Extract the [x, y] coordinate from the center of the cell holding the provided text.  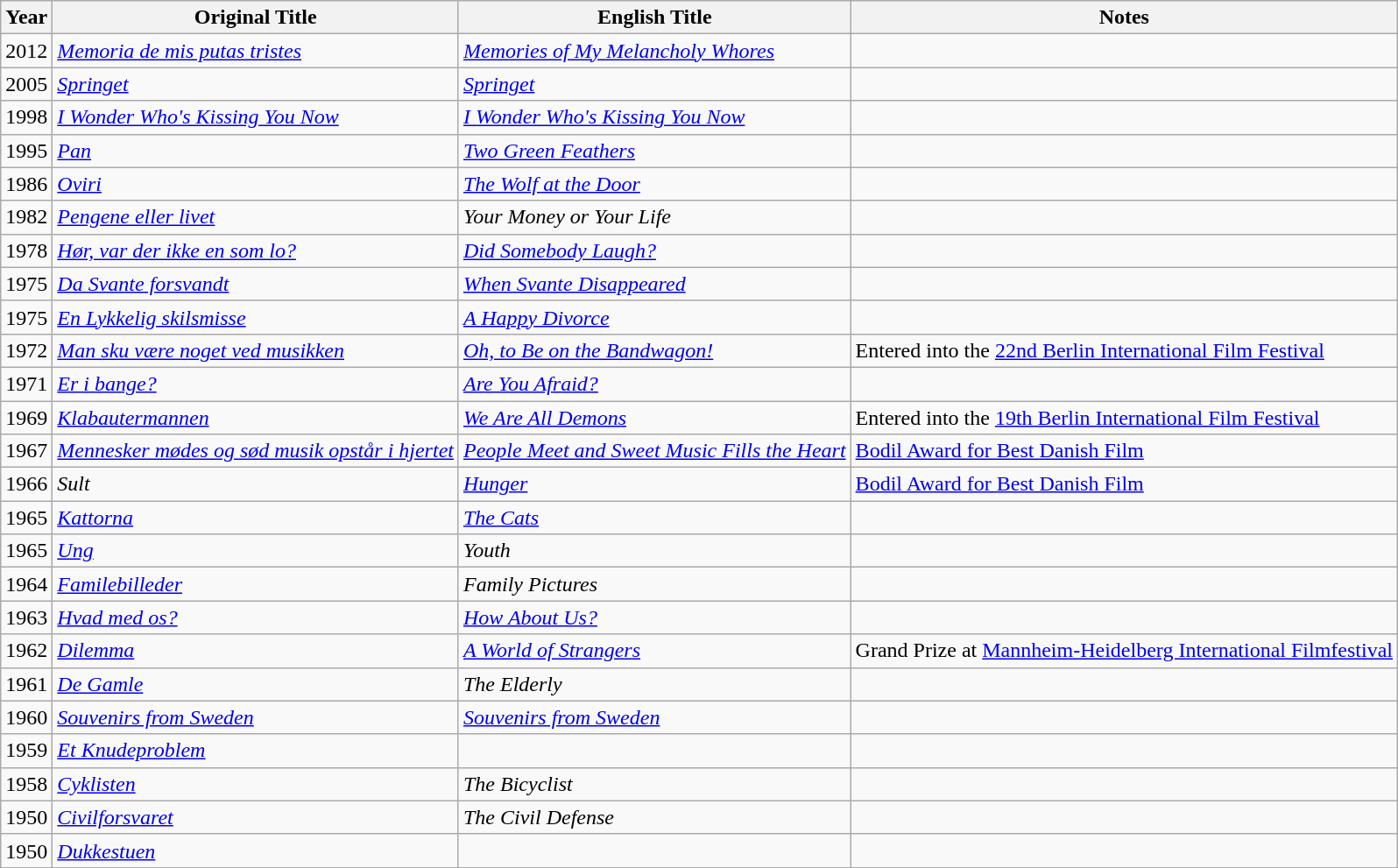
Entered into the 22nd Berlin International Film Festival [1124, 350]
Oviri [256, 184]
The Wolf at the Door [654, 184]
Did Somebody Laugh? [654, 251]
Original Title [256, 18]
1960 [26, 717]
1986 [26, 184]
Dukkestuen [256, 850]
Year [26, 18]
1959 [26, 751]
En Lykkelig skilsmisse [256, 317]
When Svante Disappeared [654, 284]
1964 [26, 584]
Notes [1124, 18]
Familebilleder [256, 584]
1967 [26, 451]
1971 [26, 384]
1961 [26, 684]
Da Svante forsvandt [256, 284]
Youth [654, 551]
Pan [256, 151]
Your Money or Your Life [654, 217]
Hvad med os? [256, 617]
Entered into the 19th Berlin International Film Festival [1124, 418]
1963 [26, 617]
A World of Strangers [654, 651]
Memories of My Melancholy Whores [654, 51]
Grand Prize at Mannheim-Heidelberg International Filmfestival [1124, 651]
Dilemma [256, 651]
2005 [26, 84]
Are You Afraid? [654, 384]
1962 [26, 651]
Er i bange? [256, 384]
Hør, var der ikke en som lo? [256, 251]
The Cats [654, 518]
We Are All Demons [654, 418]
2012 [26, 51]
The Bicyclist [654, 784]
Family Pictures [654, 584]
1966 [26, 484]
Klabautermannen [256, 418]
1978 [26, 251]
The Civil Defense [654, 817]
Two Green Feathers [654, 151]
Oh, to Be on the Bandwagon! [654, 350]
A Happy Divorce [654, 317]
1969 [26, 418]
Ung [256, 551]
Hunger [654, 484]
1995 [26, 151]
1998 [26, 117]
1972 [26, 350]
Cyklisten [256, 784]
Et Knudeproblem [256, 751]
1958 [26, 784]
Kattorna [256, 518]
English Title [654, 18]
1982 [26, 217]
Man sku være noget ved musikken [256, 350]
Sult [256, 484]
The Elderly [654, 684]
De Gamle [256, 684]
How About Us? [654, 617]
Civilforsvaret [256, 817]
Mennesker mødes og sød musik opstår i hjertet [256, 451]
Pengene eller livet [256, 217]
Memoria de mis putas tristes [256, 51]
People Meet and Sweet Music Fills the Heart [654, 451]
